Provide the [X, Y] coordinate of the cell's center where the given text is located.  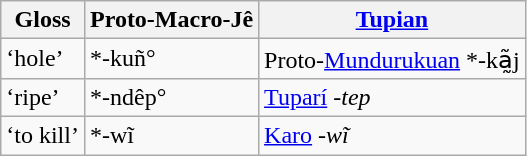
Tuparí -tep [392, 97]
*-kuñ° [171, 59]
*-ndêp° [171, 97]
‘hole’ [43, 59]
Karo -wĩ [392, 135]
Gloss [43, 20]
Tupian [392, 20]
Proto-Macro-Jê [171, 20]
*-wĩ [171, 135]
‘to kill’ [43, 135]
‘ripe’ [43, 97]
Proto-Mundurukuan *-kã̰j [392, 59]
